Detect which cell encompasses the target text, then output its [x, y] center coordinate. 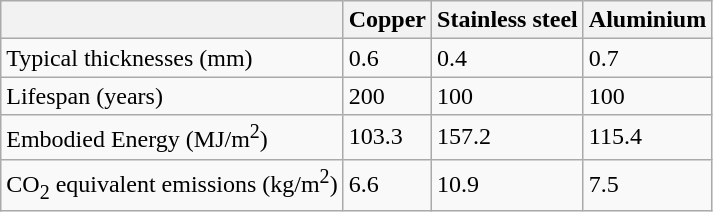
157.2 [508, 138]
7.5 [647, 184]
Aluminium [647, 20]
10.9 [508, 184]
6.6 [387, 184]
Typical thicknesses (mm) [172, 58]
Stainless steel [508, 20]
Copper [387, 20]
CO2 equivalent emissions (kg/m2) [172, 184]
0.4 [508, 58]
0.7 [647, 58]
Lifespan (years) [172, 96]
103.3 [387, 138]
115.4 [647, 138]
200 [387, 96]
0.6 [387, 58]
Embodied Energy (MJ/m2) [172, 138]
